Pinpoint the cell where the given text exists, returning its (X, Y) midpoint coordinate. 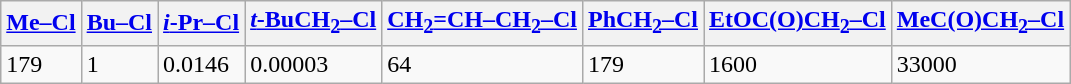
33000 (980, 64)
EtOC(O)CH2–Cl (798, 23)
1600 (798, 64)
0.00003 (314, 64)
Me–Cl (41, 23)
1 (119, 64)
CH2=CH–CH2–Cl (482, 23)
PhCH2–Cl (642, 23)
0.0146 (202, 64)
64 (482, 64)
MeC(O)CH2–Cl (980, 23)
i-Pr–Cl (202, 23)
Bu–Cl (119, 23)
t-BuCH2–Cl (314, 23)
